Pinpoint the cell where the given text exists, returning its [x, y] midpoint coordinate. 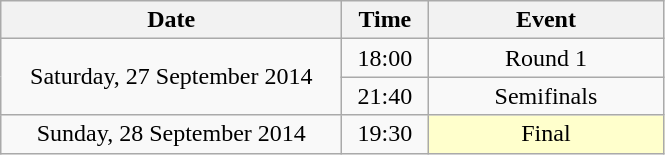
Date [172, 20]
Saturday, 27 September 2014 [172, 77]
Round 1 [546, 58]
Final [546, 134]
Time [385, 20]
19:30 [385, 134]
Semifinals [546, 96]
Sunday, 28 September 2014 [172, 134]
21:40 [385, 96]
18:00 [385, 58]
Event [546, 20]
